Determine the [x, y] coordinate at the center of the cell enclosing the given text.  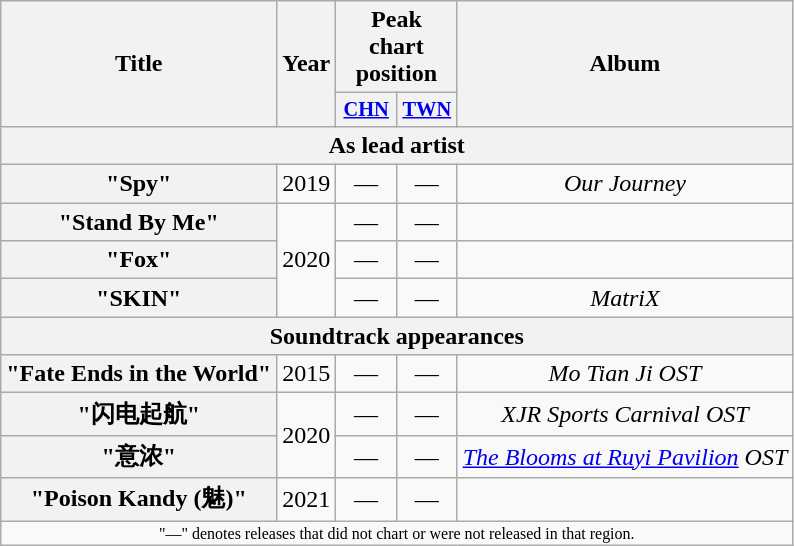
2021 [306, 500]
XJR Sports Carnival OST [625, 414]
Year [306, 64]
"意浓" [139, 456]
As lead artist [397, 145]
"—" denotes releases that did not chart or were not released in that region. [397, 533]
"Stand By Me" [139, 222]
MatriX [625, 298]
"Fate Ends in the World" [139, 374]
"Spy" [139, 184]
2019 [306, 184]
"Poison Kandy (魅)" [139, 500]
Mo Tian Ji OST [625, 374]
CHN [366, 110]
"SKIN" [139, 298]
Title [139, 64]
"闪电起航" [139, 414]
Album [625, 64]
Our Journey [625, 184]
"Fox" [139, 260]
Peak chart position [396, 47]
The Blooms at Ruyi Pavilion OST [625, 456]
TWN [426, 110]
Soundtrack appearances [397, 336]
2015 [306, 374]
